Pinpoint the cell where the given text exists, returning its (x, y) midpoint coordinate. 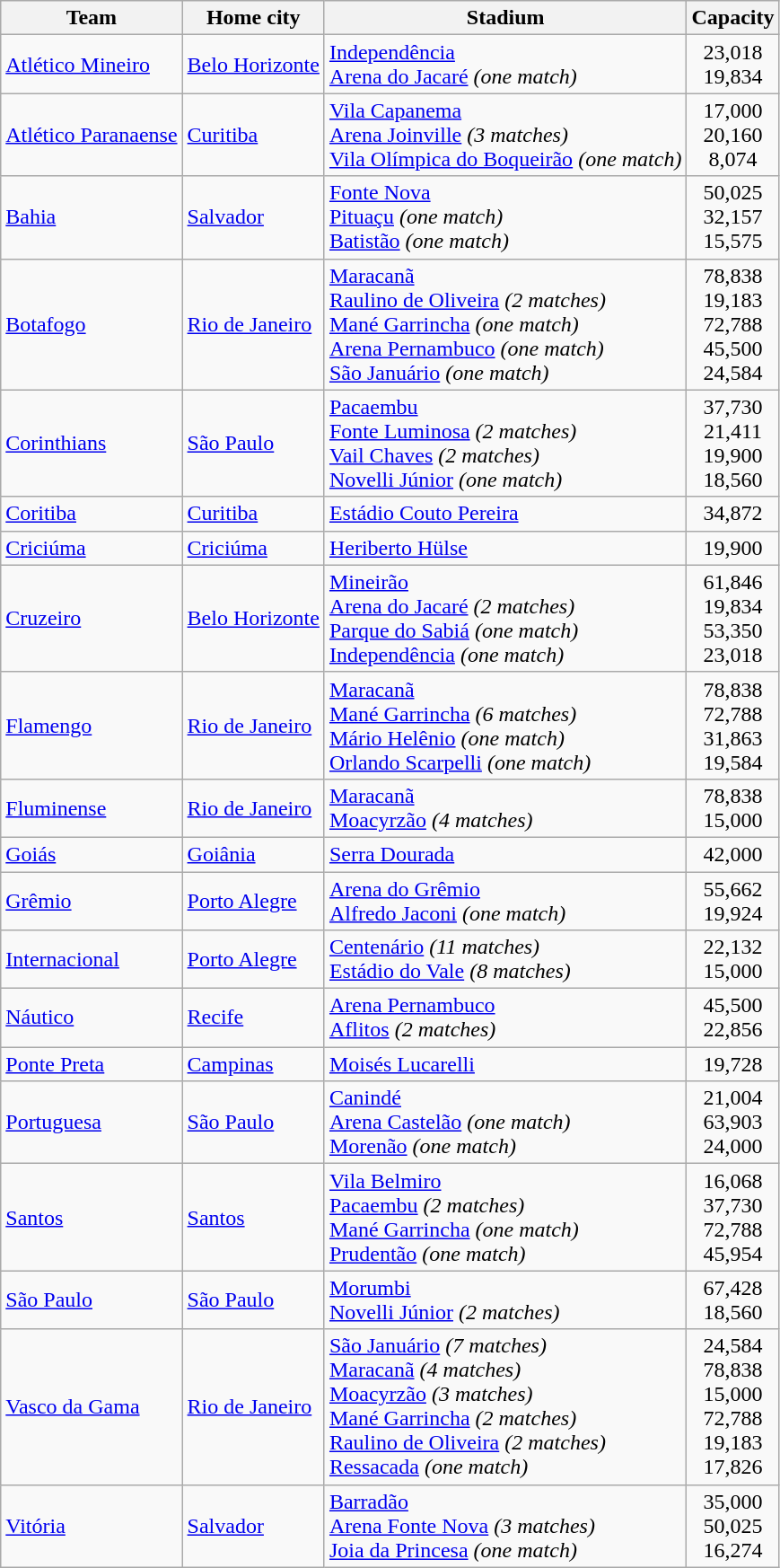
Serra Dourada (505, 854)
Maracanã Mané Garrincha (6 matches) Mário Helênio (one match) Orlando Scarpelli (one match) (505, 726)
Náutico (92, 1018)
Recife (253, 1018)
34,872 (732, 514)
Vila Belmiro Pacaembu (2 matches) Mané Garrincha (one match) Prudentão (one match) (505, 1218)
Atlético Mineiro (92, 65)
35,000 50,025 16,274 (732, 1526)
19,728 (732, 1064)
Portuguesa (92, 1123)
Moisés Lucarelli (505, 1064)
São Januário (7 matches) Maracanã (4 matches) Moacyrzão (3 matches) Mané Garrincha (2 matches) Raulino de Oliveira (2 matches) Ressacada (one match) (505, 1406)
Bahia (92, 217)
Arena do Grêmio Alfredo Jaconi (one match) (505, 900)
Estádio Couto Pereira (505, 514)
Maracanã Raulino de Oliveira (2 matches) Mané Garrincha (one match) Arena Pernambuco (one match) São Januário (one match) (505, 324)
Internacional (92, 959)
Cruzeiro (92, 618)
Independência Arena do Jacaré (one match) (505, 65)
55,662 19,924 (732, 900)
78,838 19,183 72,788 45,500 24,584 (732, 324)
16,068 37,730 72,788 45,954 (732, 1218)
78,838 72,788 31,863 19,584 (732, 726)
Centenário (11 matches) Estádio do Vale (8 matches) (505, 959)
Atlético Paranaense (92, 135)
24,584 78,838 15,000 72,788 19,183 17,826 (732, 1406)
Campinas (253, 1064)
Mineirão Arena do Jacaré (2 matches) Parque do Sabiá (one match) Independência (one match) (505, 618)
67,428 18,560 (732, 1300)
Goiás (92, 854)
Team (92, 18)
37,730 21,411 19,900 18,560 (732, 444)
Vasco da Gama (92, 1406)
Vitória (92, 1526)
Morumbi Novelli Júnior (2 matches) (505, 1300)
45,500 22,856 (732, 1018)
78,838 15,000 (732, 808)
Botafogo (92, 324)
Coritiba (92, 514)
Canindé Arena Castelão (one match) Morenão (one match) (505, 1123)
50,025 32,157 15,575 (732, 217)
Grêmio (92, 900)
61,846 19,834 53,350 23,018 (732, 618)
Vila Capanema Arena Joinville (3 matches) Vila Olímpica do Boqueirão (one match) (505, 135)
21,004 63,903 24,000 (732, 1123)
Maracanã Moacyrzão (4 matches) (505, 808)
Stadium (505, 18)
Pacaembu Fonte Luminosa (2 matches) Vail Chaves (2 matches) Novelli Júnior (one match) (505, 444)
Arena Pernambuco Aflitos (2 matches) (505, 1018)
Fonte Nova Pituaçu (one match) Batistão (one match) (505, 217)
Flamengo (92, 726)
Ponte Preta (92, 1064)
42,000 (732, 854)
Heriberto Hülse (505, 548)
Corinthians (92, 444)
Barradão Arena Fonte Nova (3 matches) Joia da Princesa (one match) (505, 1526)
Capacity (732, 18)
Goiânia (253, 854)
23,018 19,834 (732, 65)
19,900 (732, 548)
Home city (253, 18)
22,132 15,000 (732, 959)
17,000 20,160 8,074 (732, 135)
Fluminense (92, 808)
